Output the [X, Y] coordinate of the center of the cell containing the given text.  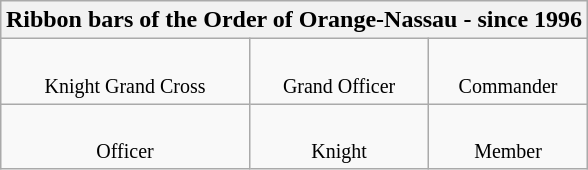
Officer [124, 136]
Member [508, 136]
Ribbon bars of the Order of Orange-Nassau - since 1996 [294, 20]
Knight Grand Cross [124, 72]
Commander [508, 72]
Grand Officer [340, 72]
Knight [340, 136]
